Return the [x, y] coordinate for the center point of the cell that contains the specified text.  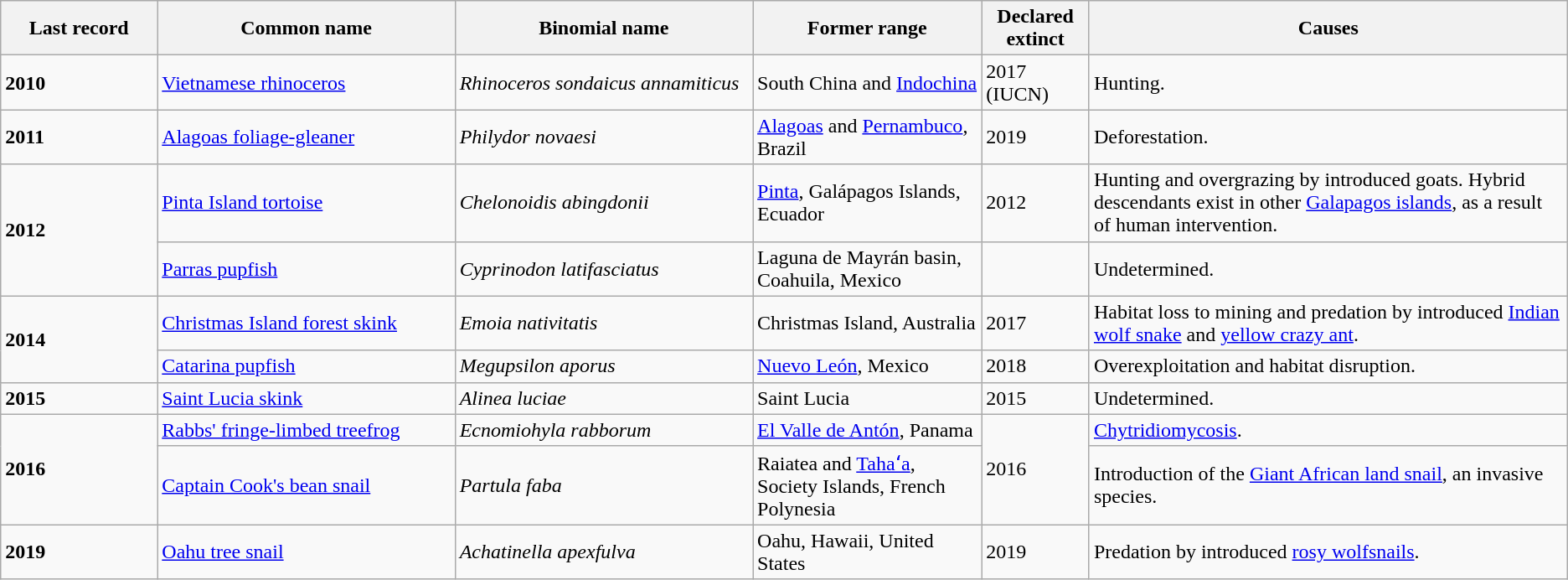
Alinea luciae [603, 398]
Introduction of the Giant African land snail, an invasive species. [1328, 485]
Vietnamese rhinoceros [307, 82]
Pinta Island tortoise [307, 203]
Cyprinodon latifasciatus [603, 268]
2010 [79, 82]
Alagoas and Pernambuco, Brazil [868, 137]
2014 [79, 339]
2017 [1035, 324]
Oahu, Hawaii, United States [868, 552]
2017 (IUCN) [1035, 82]
Habitat loss to mining and predation by introduced Indian wolf snake and yellow crazy ant. [1328, 324]
Laguna de Mayrán basin, Coahuila, Mexico [868, 268]
Former range [868, 28]
Overexploitation and habitat disruption. [1328, 366]
Ecnomiohyla rabborum [603, 430]
Achatinella apexfulva [603, 552]
Emoia nativitatis [603, 324]
Christmas Island forest skink [307, 324]
Nuevo León, Mexico [868, 366]
Partula faba [603, 485]
Saint Lucia skink [307, 398]
Catarina pupfish [307, 366]
Rabbs' fringe-limbed treefrog [307, 430]
Hunting. [1328, 82]
Philydor novaesi [603, 137]
Parras pupfish [307, 268]
El Valle de Antón, Panama [868, 430]
Causes [1328, 28]
Saint Lucia [868, 398]
Last record [79, 28]
Declared extinct [1035, 28]
Megupsilon aporus [603, 366]
2018 [1035, 366]
Common name [307, 28]
Chytridiomycosis. [1328, 430]
Pinta, Galápagos Islands, Ecuador [868, 203]
Rhinoceros sondaicus annamiticus [603, 82]
Hunting and overgrazing by introduced goats. Hybrid descendants exist in other Galapagos islands, as a result of human intervention. [1328, 203]
Deforestation. [1328, 137]
Captain Cook's bean snail [307, 485]
Binomial name [603, 28]
Christmas Island, Australia [868, 324]
Alagoas foliage-gleaner [307, 137]
Predation by introduced rosy wolfsnails. [1328, 552]
Chelonoidis abingdonii [603, 203]
Oahu tree snail [307, 552]
2011 [79, 137]
Raiatea and Tahaʻa, Society Islands, French Polynesia [868, 485]
South China and Indochina [868, 82]
